Capture the cell that displays the provided text and extract its (x, y) central coordinate. 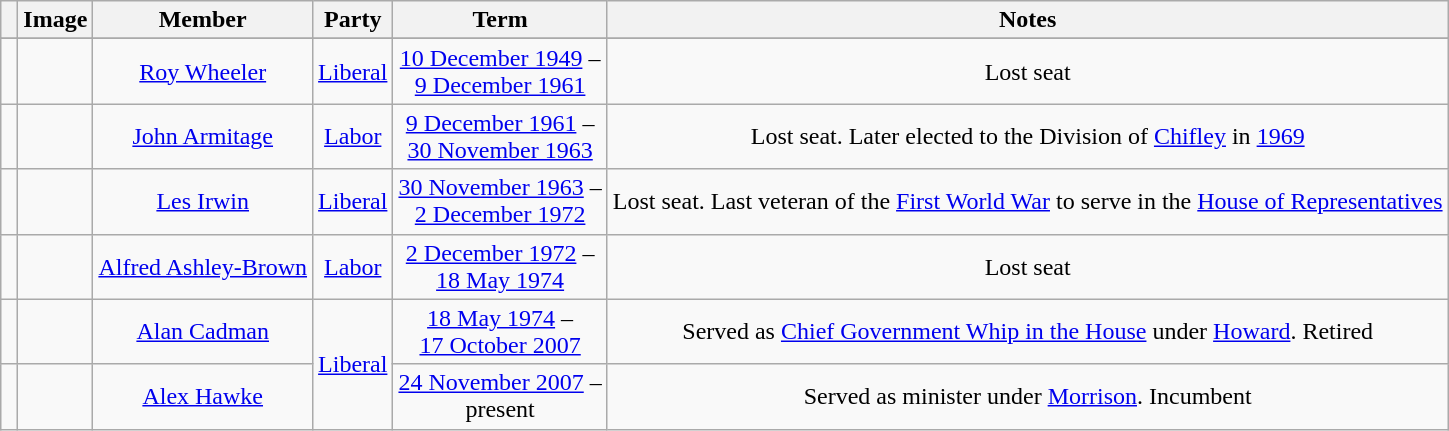
24 November 2007 –present (500, 396)
2 December 1972 –18 May 1974 (500, 266)
18 May 1974 –17 October 2007 (500, 332)
Alan Cadman (203, 332)
Member (203, 20)
Notes (1028, 20)
Party (353, 20)
30 November 1963 –2 December 1972 (500, 202)
Alfred Ashley-Brown (203, 266)
10 December 1949 –9 December 1961 (500, 72)
John Armitage (203, 136)
Term (500, 20)
Roy Wheeler (203, 72)
9 December 1961 –30 November 1963 (500, 136)
Served as minister under Morrison. Incumbent (1028, 396)
Les Irwin (203, 202)
Served as Chief Government Whip in the House under Howard. Retired (1028, 332)
Image (56, 20)
Lost seat. Later elected to the Division of Chifley in 1969 (1028, 136)
Alex Hawke (203, 396)
Lost seat. Last veteran of the First World War to serve in the House of Representatives (1028, 202)
